Find where the given text appears and provide that cell's center as (x, y) coordinate. 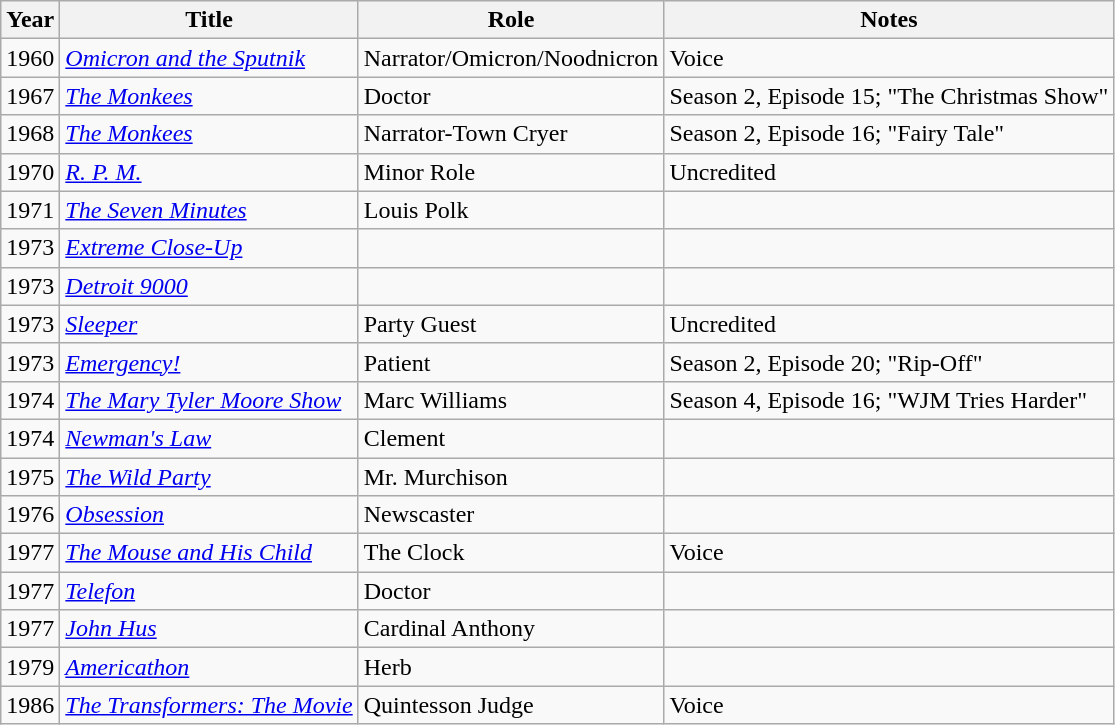
Emergency! (209, 362)
1970 (30, 172)
Season 2, Episode 20; "Rip-Off" (889, 362)
Patient (511, 362)
Marc Williams (511, 400)
Party Guest (511, 324)
Narrator-Town Cryer (511, 134)
1971 (30, 210)
Sleeper (209, 324)
Quintesson Judge (511, 705)
John Hus (209, 629)
The Wild Party (209, 477)
The Mary Tyler Moore Show (209, 400)
Newman's Law (209, 438)
The Clock (511, 553)
Herb (511, 667)
Clement (511, 438)
1975 (30, 477)
Season 4, Episode 16; "WJM Tries Harder" (889, 400)
1968 (30, 134)
Narrator/Omicron/Noodnicron (511, 58)
1960 (30, 58)
R. P. M. (209, 172)
Role (511, 20)
Detroit 9000 (209, 286)
1979 (30, 667)
1967 (30, 96)
Louis Polk (511, 210)
Obsession (209, 515)
Omicron and the Sputnik (209, 58)
The Transformers: The Movie (209, 705)
1986 (30, 705)
Year (30, 20)
The Seven Minutes (209, 210)
Extreme Close-Up (209, 248)
Title (209, 20)
The Mouse and His Child (209, 553)
1976 (30, 515)
Newscaster (511, 515)
Telefon (209, 591)
Notes (889, 20)
Season 2, Episode 15; "The Christmas Show" (889, 96)
Season 2, Episode 16; "Fairy Tale" (889, 134)
Mr. Murchison (511, 477)
Minor Role (511, 172)
Americathon (209, 667)
Cardinal Anthony (511, 629)
